Provide the [x, y] coordinate of the cell's center where the given text is located.  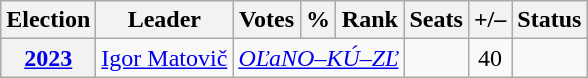
Votes [266, 20]
Leader [164, 20]
Election [48, 20]
+/– [490, 20]
OĽaNO–KÚ–ZĽ [318, 58]
2023 [48, 58]
Rank [370, 20]
% [318, 20]
Igor Matovič [164, 58]
Status [550, 20]
Seats [436, 20]
40 [490, 58]
